Pinpoint the cell where the given text exists, returning its (x, y) midpoint coordinate. 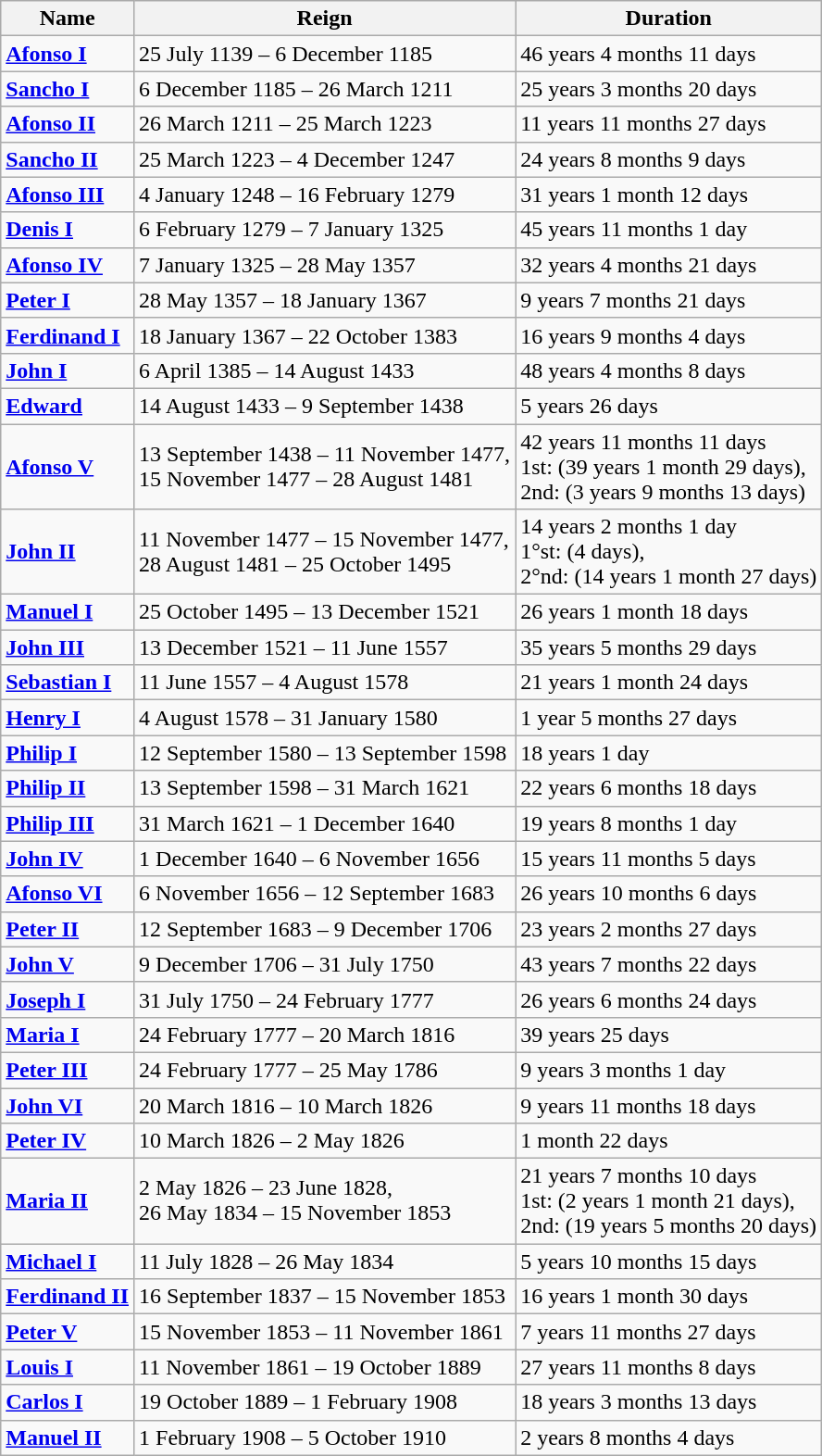
11 July 1828 – 26 May 1834 (325, 1261)
Henry I (68, 718)
1 month 22 days (668, 1141)
Maria II (68, 1201)
Afonso IV (68, 265)
Afonso III (68, 195)
1 December 1640 – 6 November 1656 (325, 859)
19 years 8 months 1 day (668, 823)
Afonso V (68, 467)
John II (68, 552)
11 years 11 months 27 days (668, 124)
6 December 1185 – 26 March 1211 (325, 89)
Sancho I (68, 89)
42 years 11 months 11 days1st: (39 years 1 month 29 days),2nd: (3 years 9 months 13 days) (668, 467)
Peter II (68, 929)
1 year 5 months 27 days (668, 718)
John III (68, 647)
32 years 4 months 21 days (668, 265)
26 years 1 month 18 days (668, 612)
25 October 1495 – 13 December 1521 (325, 612)
11 June 1557 – 4 August 1578 (325, 683)
35 years 5 months 29 days (668, 647)
John VI (68, 1105)
13 September 1438 – 11 November 1477,15 November 1477 – 28 August 1481 (325, 467)
Duration (668, 19)
15 years 11 months 5 days (668, 859)
6 April 1385 – 14 August 1433 (325, 370)
Name (68, 19)
23 years 2 months 27 days (668, 929)
John V (68, 964)
43 years 7 months 22 days (668, 964)
27 years 11 months 8 days (668, 1367)
22 years 6 months 18 days (668, 788)
18 years 1 day (668, 753)
9 years 7 months 21 days (668, 300)
Sancho II (68, 159)
21 years 1 month 24 days (668, 683)
19 October 1889 – 1 February 1908 (325, 1402)
24 February 1777 – 20 March 1816 (325, 1035)
45 years 11 months 1 day (668, 230)
15 November 1853 – 11 November 1861 (325, 1332)
Peter V (68, 1332)
21 years 7 months 10 days1st: (2 years 1 month 21 days),2nd: (19 years 5 months 20 days) (668, 1201)
18 January 1367 – 22 October 1383 (325, 335)
31 March 1621 – 1 December 1640 (325, 823)
Sebastian I (68, 683)
16 years 9 months 4 days (668, 335)
25 July 1139 – 6 December 1185 (325, 54)
Peter I (68, 300)
Afonso I (68, 54)
2 May 1826 – 23 June 1828,26 May 1834 – 15 November 1853 (325, 1201)
11 November 1861 – 19 October 1889 (325, 1367)
31 years 1 month 12 days (668, 195)
16 years 1 month 30 days (668, 1297)
Ferdinand II (68, 1297)
9 years 3 months 1 day (668, 1070)
Ferdinand I (68, 335)
Manuel I (68, 612)
Carlos I (68, 1402)
39 years 25 days (668, 1035)
12 September 1683 – 9 December 1706 (325, 929)
Philip II (68, 788)
Philip I (68, 753)
Edward (68, 406)
10 March 1826 – 2 May 1826 (325, 1141)
46 years 4 months 11 days (668, 54)
12 September 1580 – 13 September 1598 (325, 753)
14 August 1433 – 9 September 1438 (325, 406)
5 years 10 months 15 days (668, 1261)
Peter IV (68, 1141)
Peter III (68, 1070)
Maria I (68, 1035)
31 July 1750 – 24 February 1777 (325, 999)
4 August 1578 – 31 January 1580 (325, 718)
13 December 1521 – 11 June 1557 (325, 647)
Joseph I (68, 999)
Afonso II (68, 124)
Louis I (68, 1367)
13 September 1598 – 31 March 1621 (325, 788)
20 March 1816 – 10 March 1826 (325, 1105)
11 November 1477 – 15 November 1477,28 August 1481 – 25 October 1495 (325, 552)
5 years 26 days (668, 406)
6 November 1656 – 12 September 1683 (325, 894)
16 September 1837 – 15 November 1853 (325, 1297)
Afonso VI (68, 894)
48 years 4 months 8 days (668, 370)
Manuel II (68, 1437)
1 February 1908 – 5 October 1910 (325, 1437)
26 March 1211 – 25 March 1223 (325, 124)
14 years 2 months 1 day1°st: (4 days),2°nd: (14 years 1 month 27 days) (668, 552)
9 years 11 months 18 days (668, 1105)
26 years 6 months 24 days (668, 999)
6 February 1279 – 7 January 1325 (325, 230)
18 years 3 months 13 days (668, 1402)
2 years 8 months 4 days (668, 1437)
Reign (325, 19)
25 March 1223 – 4 December 1247 (325, 159)
John I (68, 370)
Michael I (68, 1261)
7 January 1325 – 28 May 1357 (325, 265)
28 May 1357 – 18 January 1367 (325, 300)
Denis I (68, 230)
24 February 1777 – 25 May 1786 (325, 1070)
Philip III (68, 823)
John IV (68, 859)
26 years 10 months 6 days (668, 894)
9 December 1706 – 31 July 1750 (325, 964)
4 January 1248 – 16 February 1279 (325, 195)
24 years 8 months 9 days (668, 159)
7 years 11 months 27 days (668, 1332)
25 years 3 months 20 days (668, 89)
